Output the (X, Y) coordinate of the center of the cell containing the given text.  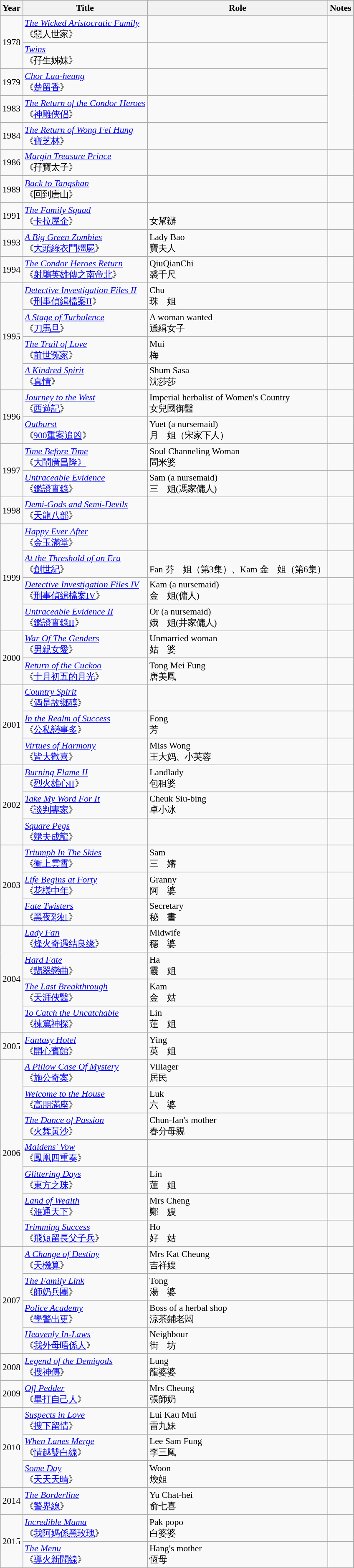
Off Pedder 《畢打自己人》 (85, 1394)
Fantasy Hotel 《開心賓館》 (85, 1046)
Hang's mother恆母 (238, 1555)
Chu 珠 姐 (238, 296)
Granny 阿 婆 (238, 885)
The Dance of Passion 《火舞黃沙》 (85, 1126)
1986 (12, 162)
Woon 煥姐 (238, 1474)
1999 (12, 577)
Lady Fan 《烽火奇遇结良缘》 (85, 939)
Incredible Mama 《我阿媽係黑玫瑰》 (85, 1528)
Country Spirit 《酒是故鄉醇》 (85, 698)
Tong湯 婆 (238, 1287)
Take My Word For It 《談判專家》 (85, 805)
2006 (12, 1153)
Soul Channeling Woman 問米婆 (238, 457)
Journey to the West 《西遊記》 (85, 404)
Kam (a nursemaid) 金 姐(傭人) (238, 591)
Police Academy 《學警出更》 (85, 1314)
Happy Ever After 《金玉滿堂》 (85, 537)
Untraceable Evidence 《鑑證實錄》 (85, 484)
Title (85, 8)
Yu Chat-hei俞七喜 (238, 1501)
1979 (12, 82)
Midwife穩 婆 (238, 939)
1994 (12, 270)
A Big Green Zombies 《大頭綠衣鬥殭屍》 (85, 243)
The Family Link 《師奶兵團》 (85, 1287)
At the Threshold of an Era 《創世紀》 (85, 564)
2001 (12, 725)
1983 (12, 109)
Twins 《孖生姊妺》 (85, 56)
Ha 霞 姐 (238, 966)
Detective Investigation Files II 《刑事偵緝檔案II》 (85, 296)
2005 (12, 1046)
Back to Tangshan 《回到唐山》 (85, 190)
Virtues of Harmony 《皆大歡喜》 (85, 751)
Legend of the Demigods 《搜神傳》 (85, 1367)
Lady Bao 寶夫人 (238, 243)
Lee Sam Fung 李三鳳 (238, 1447)
1984 (12, 136)
When Lanes Merge 《情越雙白線》 (85, 1447)
A Stage of Turbulence 《刀馬旦》 (85, 323)
Heavenly In-Laws 《我外母唔係人》 (85, 1340)
女幫辦 (238, 216)
2008 (12, 1367)
In the Realm of Success 《公私戀事多》 (85, 725)
Role (238, 8)
Maidens' Vow 《鳳凰四重奏》 (85, 1153)
Burning Flame II 《烈火雄心II》 (85, 778)
Neighbour街 坊 (238, 1340)
2000 (12, 658)
Suspects in Love 《搜下留情》 (85, 1421)
A Change of Destiny 《天機算》 (85, 1260)
Mui 梅 (238, 350)
2015 (12, 1541)
To Catch the Uncatchable 《棟篤神探》 (85, 1019)
Lin 蓮 姐 (238, 1180)
Mrs Kat Cheung 吉祥嫂 (238, 1260)
Fan 芬 姐（第3集）、Kam 金 姐（第6集） (238, 564)
The Menu 《導火新聞線》 (85, 1555)
2009 (12, 1394)
Glittering Days 《東方之珠》 (85, 1180)
2004 (12, 979)
Triumph In The Skies 《衝上雲霄》 (85, 859)
Or (a nursemaid)娥 姐(井家傭人) (238, 618)
1996 (12, 417)
Margin Treasure Prince 《孖寶太子》 (85, 162)
Cheuk Siu-bing 卓小冰 (238, 805)
A Kindred Spirit 《真情》 (85, 377)
Sam 三 嬸 (238, 859)
Mrs Cheng 鄭 嫂 (238, 1206)
Villager 居民 (238, 1073)
Pak popo白婆婆 (238, 1528)
Luk 六 婆 (238, 1100)
2010 (12, 1447)
Lui Kau Mui雷九妹 (238, 1421)
Land of Wealth 《滙通天下》 (85, 1206)
2007 (12, 1300)
2002 (12, 805)
A woman wanted 通緝女子 (238, 323)
Fate Twisters 《黑夜彩虹》 (85, 912)
Secretary 秘 書 (238, 912)
Time Before Time 《大鬧廣昌隆》 (85, 457)
Chun-fan's mother 春分母親 (238, 1126)
A Pillow Case Of Mystery 《施公奇案》 (85, 1073)
Sam (a nursemaid) 三 姐(馮家傭人) (238, 484)
The Return of Wong Fei Hung《寶芝林》 (85, 136)
The Family Squad 《卡拉屋企》 (85, 216)
Life Begins at Forty 《花樣中年》 (85, 885)
1978 (12, 42)
Some Day 《天天天晴》 (85, 1474)
1998 (12, 511)
Return of the Cuckoo 《十月初五的月光》 (85, 671)
The Wicked Aristocratic Family 《惡人世家》 (85, 29)
Mrs Cheung 張師奶 (238, 1394)
Imperial herbalist of Women's Country 女兒國御醫 (238, 404)
The Borderline 《警界線》 (85, 1501)
Yuet (a nursemaid) 月 姐（宋家下人） (238, 430)
Welcome to the House 《高朋滿座》 (85, 1100)
Tong Mei Fung 唐美鳳 (238, 671)
Trimming Success 《飛短留長父子兵》 (85, 1233)
Kam金 姑 (238, 992)
Notes (341, 8)
Fong 芳 (238, 725)
The Trail of Love 《前世冤家》 (85, 350)
The Return of the Condor Heroes 《神雕俠侣》 (85, 109)
Outburst 《900重案追凶》 (85, 430)
1993 (12, 243)
Square Pegs 《戇夫成龍》 (85, 832)
Boss of a herbal shop 涼茶鋪老闆 (238, 1314)
2003 (12, 885)
Demi-Gods and Semi-Devils 《天龍八部》 (85, 511)
Shum Sasa 沈莎莎 (238, 377)
Ho 好 姑 (238, 1233)
The Last Breakthrough 《天涯俠醫》 (85, 992)
Year (12, 8)
1997 (12, 470)
Untraceable Evidence II 《鑑證實錄II》 (85, 618)
Detective Investigation Files IV 《刑事偵緝檔案IV》 (85, 591)
Unmarried woman 姑 婆 (238, 645)
Landlady 包租婆 (238, 778)
QiuQianChi 裘千尺 (238, 270)
The Condor Heroes Return 《射鵰英雄傳之南帝北》 (85, 270)
War Of The Genders 《男親女愛》 (85, 645)
Ying 英 姐 (238, 1046)
Lin蓮 姐 (238, 1019)
Miss Wong 王大妈、小芙蓉 (238, 751)
1995 (12, 336)
Lung 龍婆婆 (238, 1367)
1989 (12, 190)
2014 (12, 1501)
Hard Fate 《翡翠戀曲》 (85, 966)
Chor Lau-heung 《楚留香》 (85, 82)
1991 (12, 216)
